Pinpoint the cell where the given text exists, returning its [X, Y] midpoint coordinate. 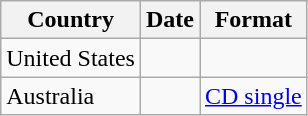
United States [71, 58]
CD single [254, 96]
Australia [71, 96]
Format [254, 20]
Date [170, 20]
Country [71, 20]
